Capture the cell that displays the provided text and extract its (X, Y) central coordinate. 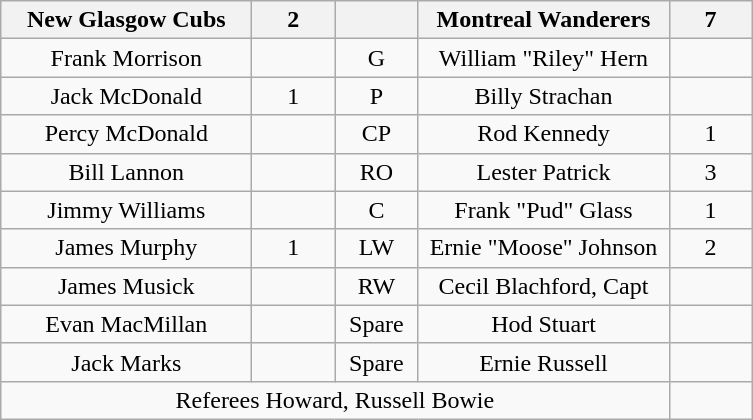
Frank "Pud" Glass (544, 210)
3 (710, 172)
7 (710, 20)
Hod Stuart (544, 324)
Lester Patrick (544, 172)
Billy Strachan (544, 96)
CP (376, 134)
Ernie Russell (544, 362)
Rod Kennedy (544, 134)
Frank Morrison (126, 58)
Jimmy Williams (126, 210)
James Musick (126, 286)
James Murphy (126, 248)
Jack Marks (126, 362)
Evan MacMillan (126, 324)
Ernie "Moose" Johnson (544, 248)
Cecil Blachford, Capt (544, 286)
RO (376, 172)
Jack McDonald (126, 96)
C (376, 210)
New Glasgow Cubs (126, 20)
RW (376, 286)
P (376, 96)
Referees Howard, Russell Bowie (335, 400)
William "Riley" Hern (544, 58)
LW (376, 248)
Montreal Wanderers (544, 20)
Bill Lannon (126, 172)
Percy McDonald (126, 134)
G (376, 58)
